Provide the (X, Y) coordinate of the cell's center where the given text is located.  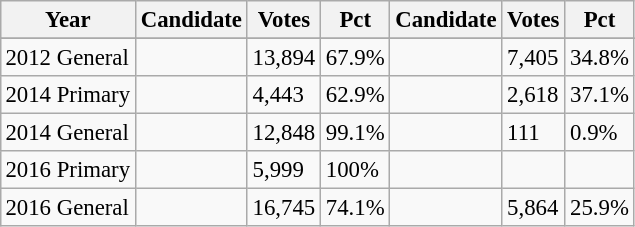
25.9% (600, 208)
7,405 (534, 57)
74.1% (356, 208)
2016 General (68, 208)
5,999 (284, 170)
0.9% (600, 133)
34.8% (600, 57)
4,443 (284, 95)
100% (356, 170)
2,618 (534, 95)
2014 Primary (68, 95)
5,864 (534, 208)
99.1% (356, 133)
2016 Primary (68, 170)
16,745 (284, 208)
Year (68, 20)
111 (534, 133)
62.9% (356, 95)
2012 General (68, 57)
12,848 (284, 133)
2014 General (68, 133)
13,894 (284, 57)
67.9% (356, 57)
37.1% (600, 95)
